Scan for the cell matching the given text and deliver its (X, Y) coordinate at center. 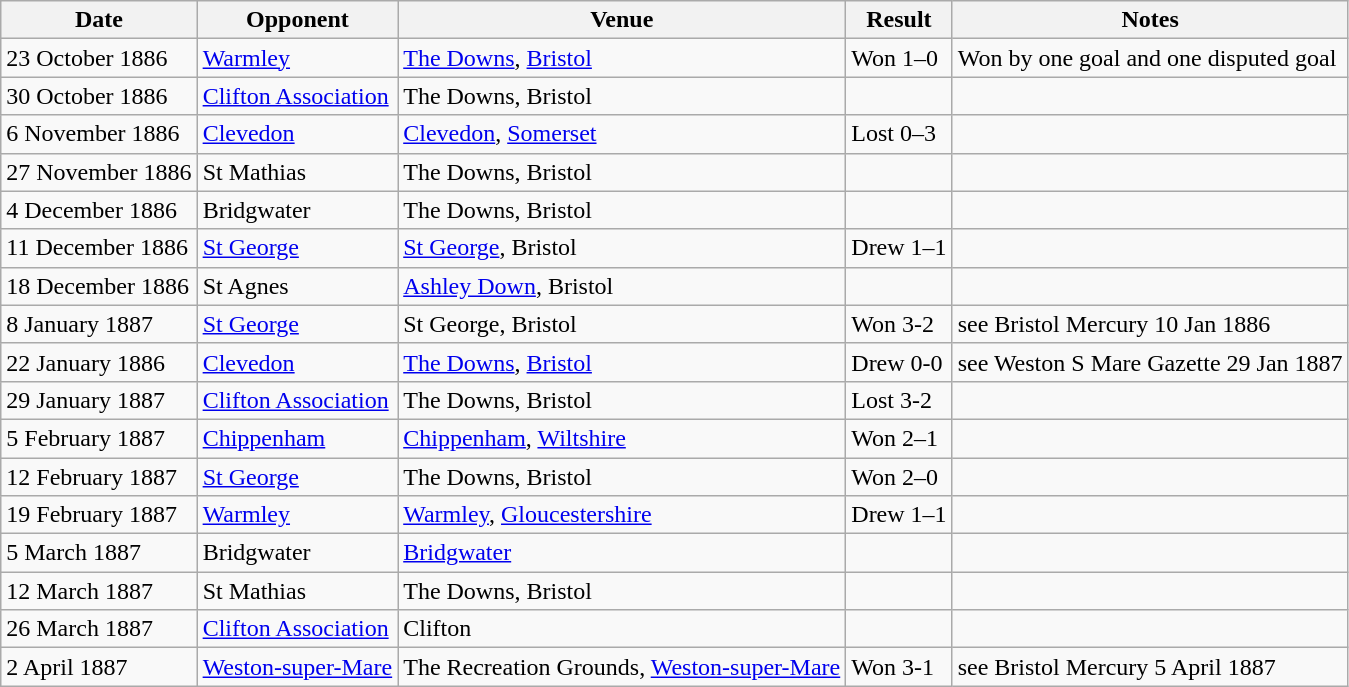
30 October 1886 (99, 96)
Drew 0-0 (899, 362)
Ashley Down, Bristol (622, 286)
Warmley, Gloucestershire (622, 515)
Date (99, 20)
see Weston S Mare Gazette 29 Jan 1887 (1150, 362)
Weston-super-Mare (298, 667)
Clevedon, Somerset (622, 134)
St Agnes (298, 286)
see Bristol Mercury 5 April 1887 (1150, 667)
19 February 1887 (99, 515)
Notes (1150, 20)
11 December 1886 (99, 248)
see Bristol Mercury 10 Jan 1886 (1150, 324)
18 December 1886 (99, 286)
Won 2–0 (899, 477)
12 March 1887 (99, 591)
Won 1–0 (899, 58)
Lost 0–3 (899, 134)
27 November 1886 (99, 172)
Venue (622, 20)
Clifton (622, 629)
5 March 1887 (99, 553)
Result (899, 20)
Won by one goal and one disputed goal (1150, 58)
Won 3-1 (899, 667)
6 November 1886 (99, 134)
23 October 1886 (99, 58)
Chippenham, Wiltshire (622, 438)
Won 2–1 (899, 438)
Lost 3-2 (899, 400)
Won 3-2 (899, 324)
5 February 1887 (99, 438)
29 January 1887 (99, 400)
The Recreation Grounds, Weston-super-Mare (622, 667)
Chippenham (298, 438)
4 December 1886 (99, 210)
12 February 1887 (99, 477)
22 January 1886 (99, 362)
26 March 1887 (99, 629)
2 April 1887 (99, 667)
Opponent (298, 20)
8 January 1887 (99, 324)
